Scan for the cell matching the given text and deliver its (x, y) coordinate at center. 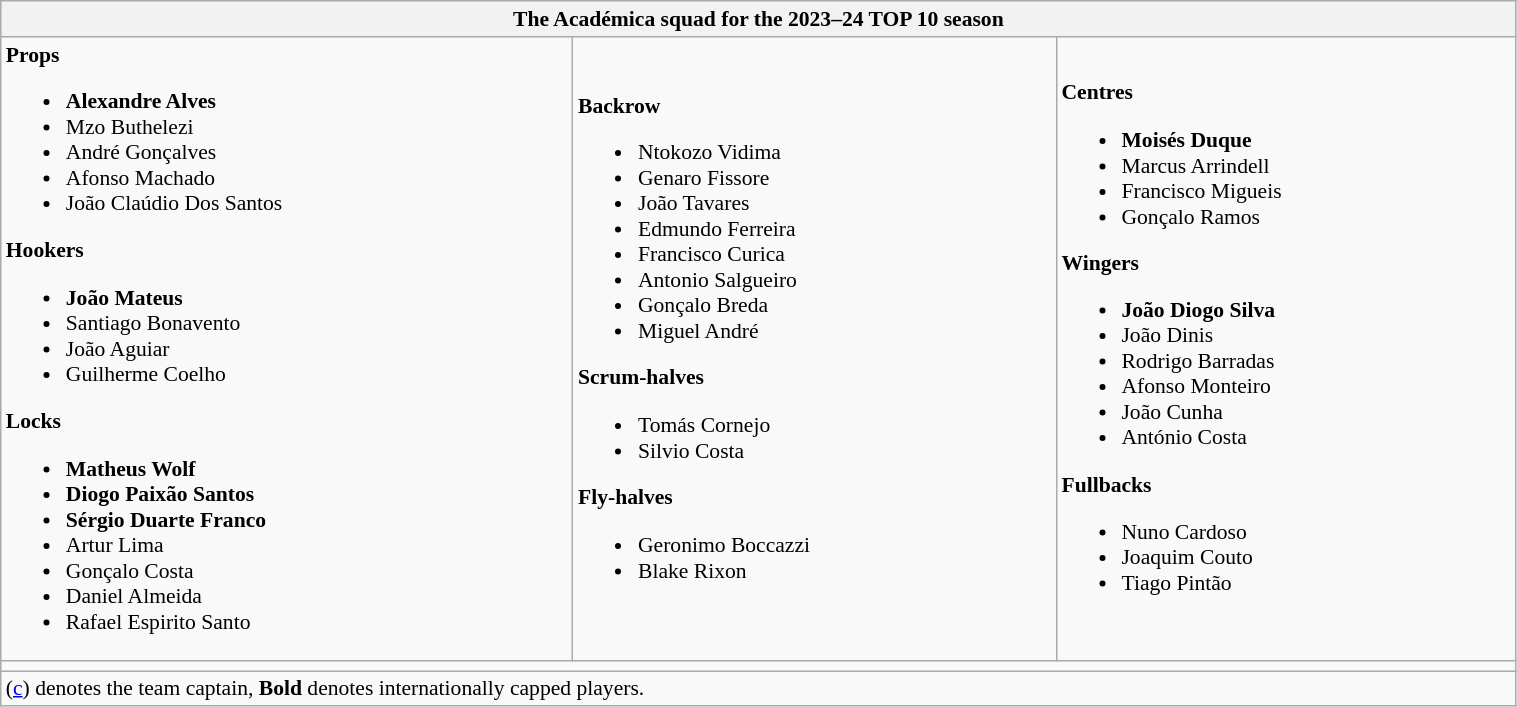
(c) denotes the team captain, Bold denotes internationally capped players. (758, 689)
The Académica squad for the 2023–24 TOP 10 season (758, 19)
